Detect which cell encompasses the target text, then output its (X, Y) center coordinate. 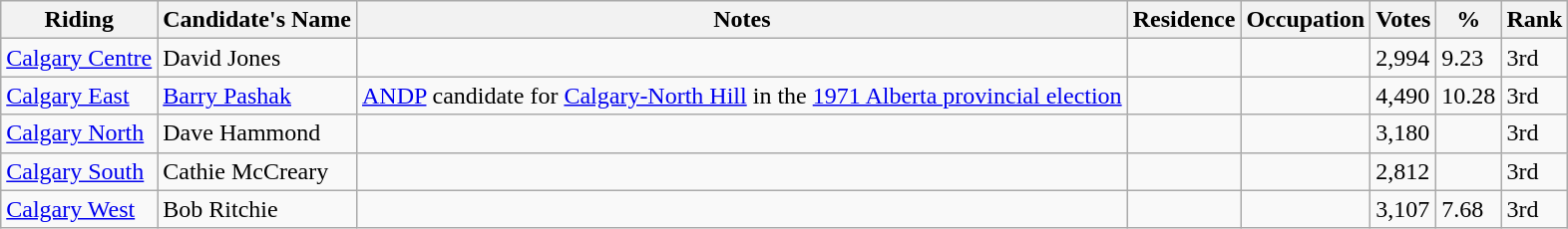
Calgary East (80, 96)
Rank (1534, 20)
7.68 (1468, 209)
Calgary West (80, 209)
Votes (1403, 20)
Barry Pashak (257, 96)
Riding (80, 20)
David Jones (257, 58)
% (1468, 20)
Residence (1184, 20)
4,490 (1403, 96)
Candidate's Name (257, 20)
Bob Ritchie (257, 209)
2,994 (1403, 58)
Calgary South (80, 171)
2,812 (1403, 171)
Dave Hammond (257, 133)
9.23 (1468, 58)
Calgary Centre (80, 58)
10.28 (1468, 96)
Notes (742, 20)
Occupation (1306, 20)
3,180 (1403, 133)
3,107 (1403, 209)
Calgary North (80, 133)
Cathie McCreary (257, 171)
ANDP candidate for Calgary-North Hill in the 1971 Alberta provincial election (742, 96)
